Output the [x, y] coordinate of the center of the cell containing the given text.  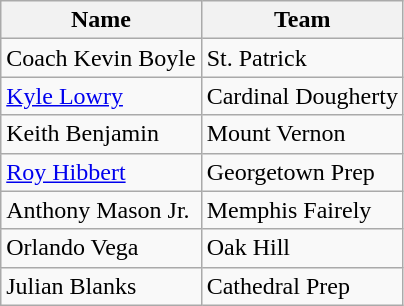
Memphis Fairely [302, 210]
Julian Blanks [101, 286]
Kyle Lowry [101, 96]
Team [302, 20]
Name [101, 20]
Orlando Vega [101, 248]
Coach Kevin Boyle [101, 58]
Georgetown Prep [302, 172]
Cathedral Prep [302, 286]
Keith Benjamin [101, 134]
St. Patrick [302, 58]
Anthony Mason Jr. [101, 210]
Mount Vernon [302, 134]
Roy Hibbert [101, 172]
Cardinal Dougherty [302, 96]
Oak Hill [302, 248]
